For the text-containing cell, return its midpoint in (X, Y) coordinate format. 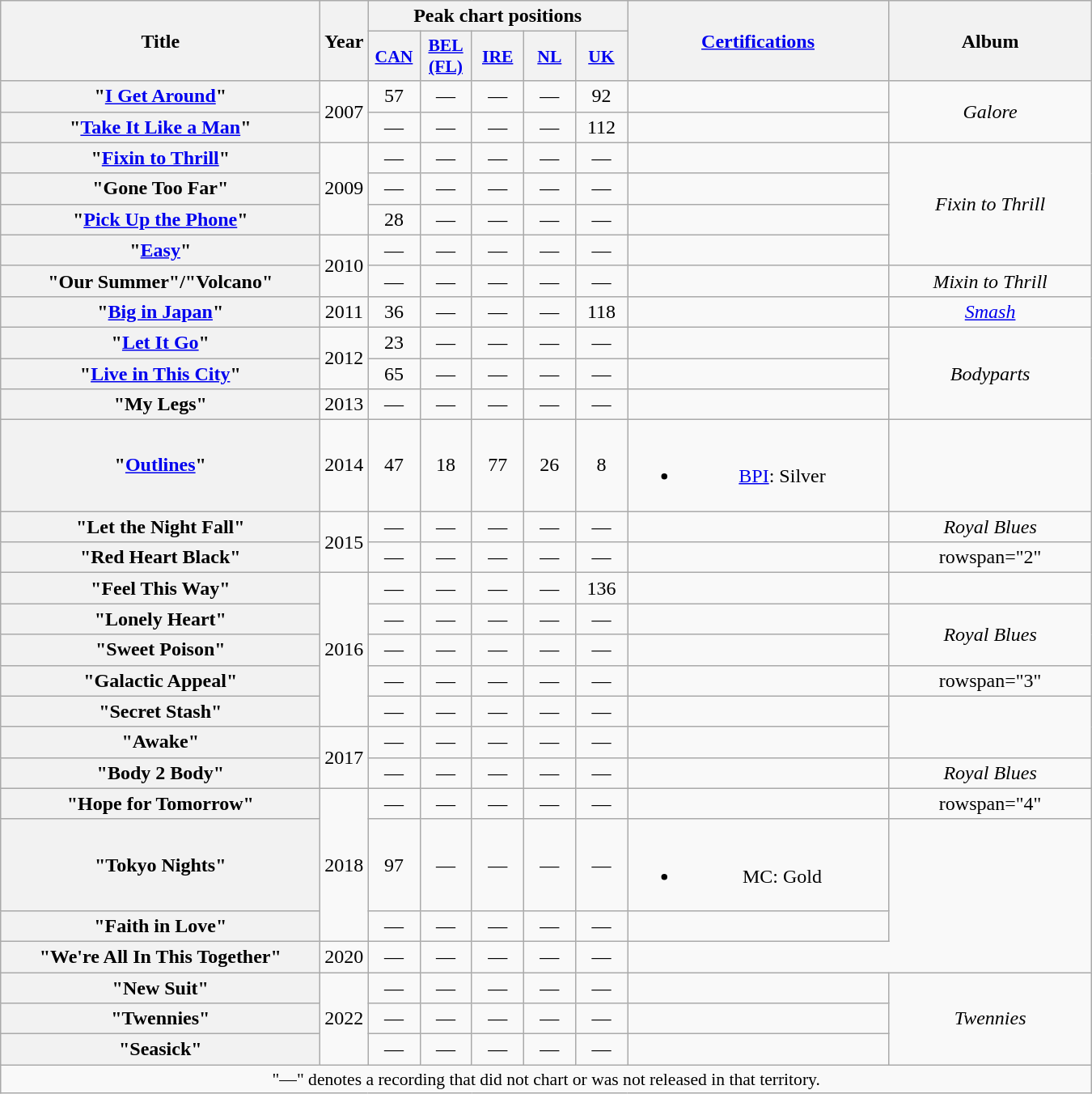
2010 (345, 265)
NL (549, 57)
UK (601, 57)
"Feel This Way" (160, 588)
Album (990, 40)
"—" denotes a recording that did not chart or was not released in that territory. (547, 1079)
"Let It Go" (160, 342)
2014 (345, 466)
rowspan="4" (990, 804)
47 (394, 466)
"Tokyo Nights" (160, 864)
"Secret Stash" (160, 711)
"My Legs" (160, 405)
BEL (FL) (446, 57)
Smash (990, 312)
Mixin to Thrill (990, 281)
"New Suit" (160, 988)
26 (549, 466)
"I Get Around" (160, 96)
65 (394, 373)
97 (394, 864)
"Let the Night Fall" (160, 527)
118 (601, 312)
2009 (345, 189)
18 (446, 466)
136 (601, 588)
MC: Gold (759, 864)
Fixin to Thrill (990, 204)
"Body 2 Body" (160, 773)
112 (601, 127)
2018 (345, 864)
rowspan="2" (990, 558)
28 (394, 219)
92 (601, 96)
23 (394, 342)
"Twennies" (160, 1019)
Peak chart positions (498, 16)
2007 (345, 112)
"Fixin to Thrill" (160, 158)
"Awake" (160, 742)
CAN (394, 57)
2020 (345, 956)
2013 (345, 405)
Galore (990, 112)
"Galactic Appeal" (160, 681)
"We're All In This Together" (160, 956)
"Sweet Poison" (160, 650)
2017 (345, 757)
2016 (345, 650)
"Faith in Love" (160, 926)
"Pick Up the Phone" (160, 219)
"Red Heart Black" (160, 558)
57 (394, 96)
Title (160, 40)
"Gone Too Far" (160, 189)
"Take It Like a Man" (160, 127)
rowspan="3" (990, 681)
"Our Summer"/"Volcano" (160, 281)
Certifications (759, 40)
BPI: Silver (759, 466)
2015 (345, 542)
2022 (345, 1019)
Year (345, 40)
"Seasick" (160, 1049)
"Lonely Heart" (160, 619)
"Live in This City" (160, 373)
IRE (497, 57)
8 (601, 466)
36 (394, 312)
2012 (345, 358)
Twennies (990, 1019)
Bodyparts (990, 373)
"Hope for Tomorrow" (160, 804)
"Easy" (160, 250)
"Big in Japan" (160, 312)
2011 (345, 312)
"Outlines" (160, 466)
77 (497, 466)
